Pinpoint the cell where the given text exists, returning its (X, Y) midpoint coordinate. 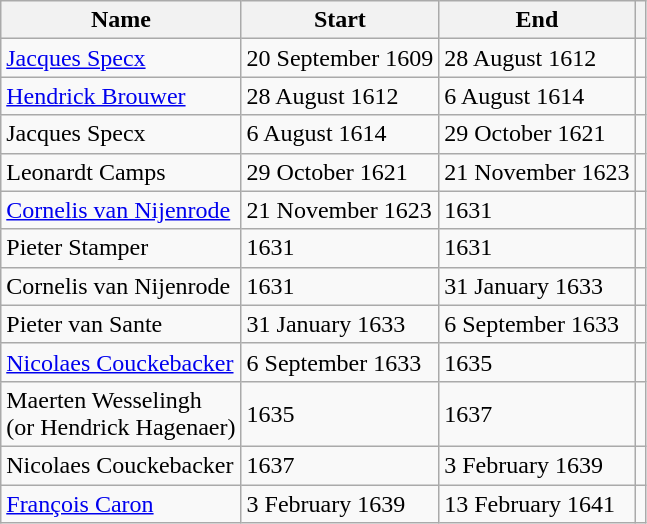
Hendrick Brouwer (121, 96)
End (537, 20)
Leonardt Camps (121, 172)
13 February 1641 (537, 503)
Maerten Wesselingh(or Hendrick Hagenaer) (121, 414)
François Caron (121, 503)
20 September 1609 (340, 58)
Name (121, 20)
Pieter van Sante (121, 324)
Start (340, 20)
Pieter Stamper (121, 248)
